Scan for the cell matching the given text and deliver its [x, y] coordinate at center. 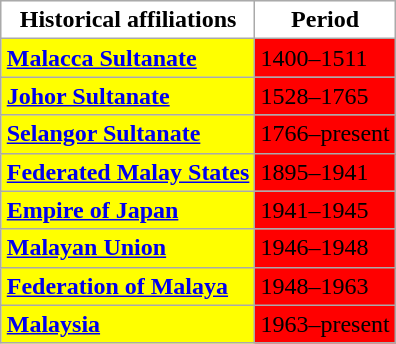
Malaysia [128, 324]
1948–1963 [325, 286]
1895–1941 [325, 172]
Historical affiliations [128, 20]
1528–1765 [325, 96]
1946–1948 [325, 248]
1963–present [325, 324]
1766–present [325, 134]
Johor Sultanate [128, 96]
Empire of Japan [128, 210]
Selangor Sultanate [128, 134]
Period [325, 20]
Malacca Sultanate [128, 58]
Malayan Union [128, 248]
Federation of Malaya [128, 286]
1400–1511 [325, 58]
1941–1945 [325, 210]
Federated Malay States [128, 172]
